Capture the cell that displays the provided text and extract its [x, y] central coordinate. 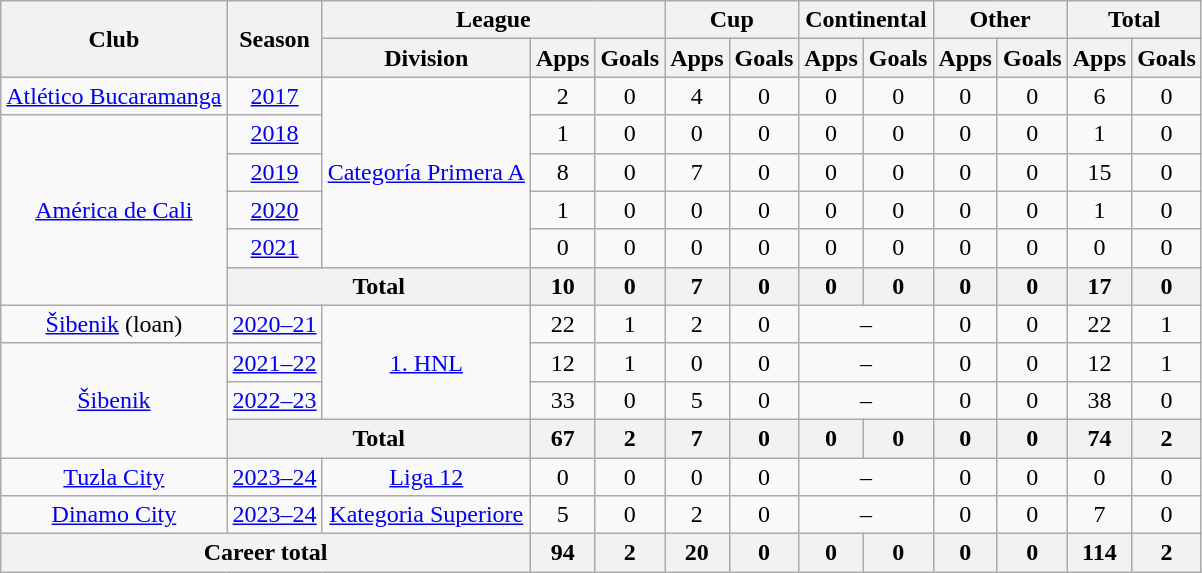
10 [562, 286]
2017 [274, 96]
67 [562, 438]
2021 [274, 248]
74 [1099, 438]
Atlético Bucaramanga [114, 96]
2018 [274, 134]
Career total [266, 553]
Tuzla City [114, 477]
Division [426, 58]
League [494, 20]
Other [1000, 20]
Season [274, 39]
Club [114, 39]
Kategoria Superiore [426, 515]
Cup [732, 20]
6 [1099, 96]
2019 [274, 172]
Liga 12 [426, 477]
94 [562, 553]
Continental [866, 20]
Dinamo City [114, 515]
15 [1099, 172]
114 [1099, 553]
Šibenik (loan) [114, 324]
2021–22 [274, 362]
1. HNL [426, 362]
38 [1099, 400]
4 [697, 96]
33 [562, 400]
Šibenik [114, 400]
América de Cali [114, 210]
2020 [274, 210]
8 [562, 172]
2020–21 [274, 324]
20 [697, 553]
2022–23 [274, 400]
17 [1099, 286]
Categoría Primera A [426, 172]
